Capture the cell that displays the provided text and extract its [x, y] central coordinate. 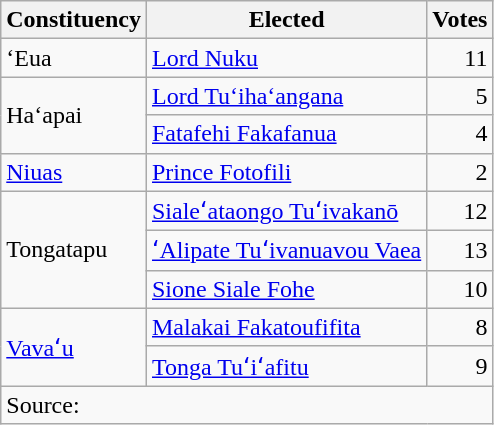
Ha‘apai [74, 115]
10 [460, 289]
11 [460, 58]
Votes [460, 20]
Tongatapu [74, 250]
12 [460, 211]
Lord Tu‘iha‘angana [286, 96]
9 [460, 366]
Sione Siale Fohe [286, 289]
Malakai Fakatoufifita [286, 327]
Tonga Tuʻiʻafitu [286, 366]
Vavaʻu [74, 347]
Elected [286, 20]
Prince Fotofili [286, 172]
13 [460, 251]
Source: [247, 405]
ʻAlipate Tuʻivanuavou Vaea [286, 251]
Fatafehi Fakafanua [286, 134]
‘Eua [74, 58]
Lord Nuku [286, 58]
4 [460, 134]
Constituency [74, 20]
8 [460, 327]
5 [460, 96]
2 [460, 172]
Niuas [74, 172]
Sialeʻataongo Tuʻivakanō [286, 211]
